Locate the cell with the specified text and output its (x, y) center coordinate. 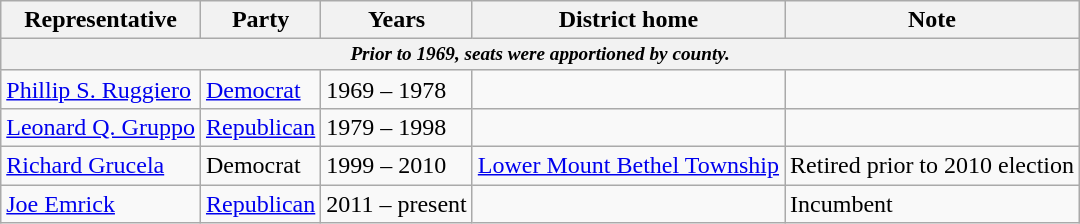
Prior to 1969, seats were apportioned by county. (540, 55)
1979 – 1998 (396, 128)
Party (260, 20)
Lower Mount Bethel Township (628, 166)
Representative (101, 20)
Phillip S. Ruggiero (101, 89)
Joe Emrick (101, 204)
Richard Grucela (101, 166)
1969 – 1978 (396, 89)
District home (628, 20)
Retired prior to 2010 election (932, 166)
Note (932, 20)
Years (396, 20)
1999 – 2010 (396, 166)
2011 – present (396, 204)
Leonard Q. Gruppo (101, 128)
Incumbent (932, 204)
